Search for the cell housing the specified text and yield its (X, Y) center coordinate. 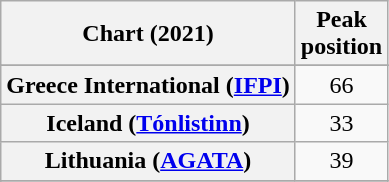
Peakposition (341, 34)
Lithuania (AGATA) (148, 161)
Chart (2021) (148, 34)
Iceland (Tónlistinn) (148, 123)
39 (341, 161)
Greece International (IFPI) (148, 85)
66 (341, 85)
33 (341, 123)
